Capture the cell that displays the provided text and extract its (X, Y) central coordinate. 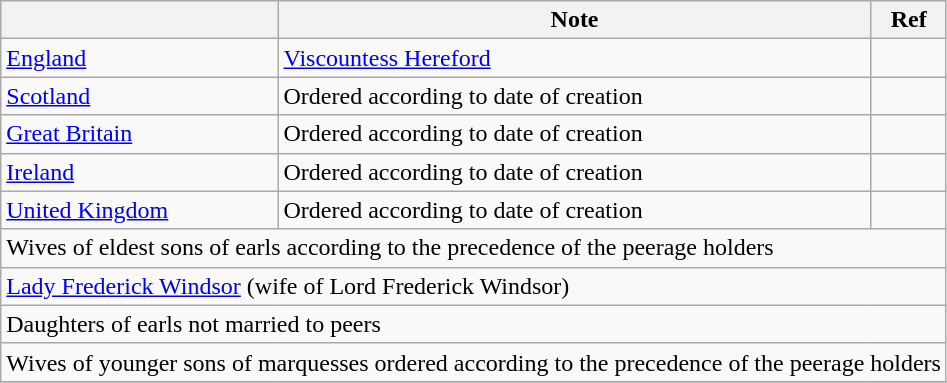
Great Britain (140, 134)
Viscountess Hereford (574, 58)
United Kingdom (140, 210)
Lady Frederick Windsor (wife of Lord Frederick Windsor) (474, 286)
Ref (908, 20)
Scotland (140, 96)
Ireland (140, 172)
Note (574, 20)
England (140, 58)
Daughters of earls not married to peers (474, 324)
Wives of eldest sons of earls according to the precedence of the peerage holders (474, 248)
Wives of younger sons of marquesses ordered according to the precedence of the peerage holders (474, 362)
